Return (X, Y) of the center of cell containing provided text 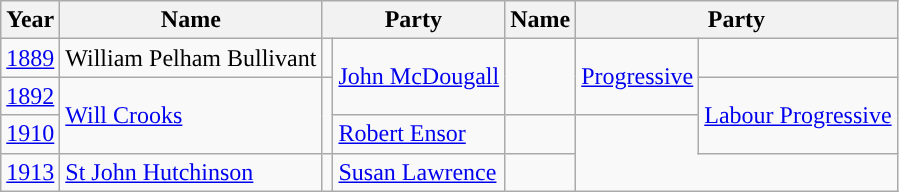
1892 (30, 96)
Susan Lawrence (419, 172)
1913 (30, 172)
Labour Progressive (798, 115)
John McDougall (419, 77)
Will Crooks (191, 115)
1910 (30, 134)
Year (30, 20)
William Pelham Bullivant (191, 58)
St John Hutchinson (191, 172)
1889 (30, 58)
Robert Ensor (419, 134)
Progressive (638, 77)
